Provide the [x, y] coordinate of the cell's center where the given text is located.  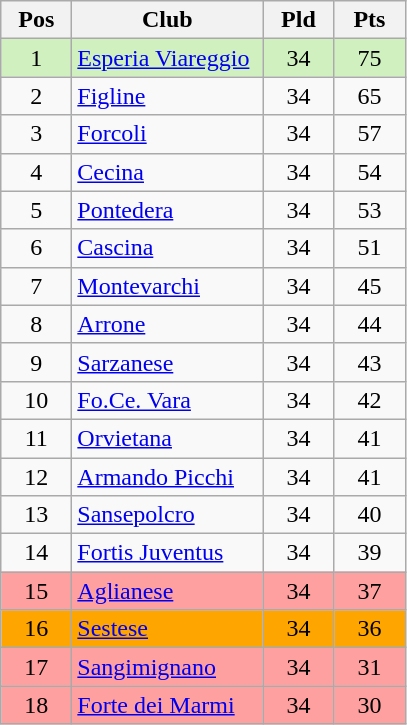
Sestese [168, 629]
37 [370, 591]
13 [36, 515]
14 [36, 553]
Fo.Ce. Vara [168, 400]
45 [370, 286]
Forcoli [168, 134]
Figline [168, 96]
54 [370, 172]
16 [36, 629]
9 [36, 362]
Sarzanese [168, 362]
Sansepolcro [168, 515]
36 [370, 629]
Forte dei Marmi [168, 705]
Cascina [168, 248]
1 [36, 58]
44 [370, 324]
51 [370, 248]
Pontedera [168, 210]
7 [36, 286]
Cecina [168, 172]
Esperia Viareggio [168, 58]
11 [36, 438]
Arrone [168, 324]
Pos [36, 20]
39 [370, 553]
10 [36, 400]
3 [36, 134]
Pld [298, 20]
2 [36, 96]
15 [36, 591]
18 [36, 705]
17 [36, 667]
Aglianese [168, 591]
5 [36, 210]
57 [370, 134]
12 [36, 477]
40 [370, 515]
6 [36, 248]
43 [370, 362]
30 [370, 705]
4 [36, 172]
Fortis Juventus [168, 553]
Club [168, 20]
Montevarchi [168, 286]
Pts [370, 20]
Orvietana [168, 438]
8 [36, 324]
65 [370, 96]
Sangimignano [168, 667]
53 [370, 210]
Armando Picchi [168, 477]
31 [370, 667]
75 [370, 58]
42 [370, 400]
